Capture the cell that displays the provided text and extract its (x, y) central coordinate. 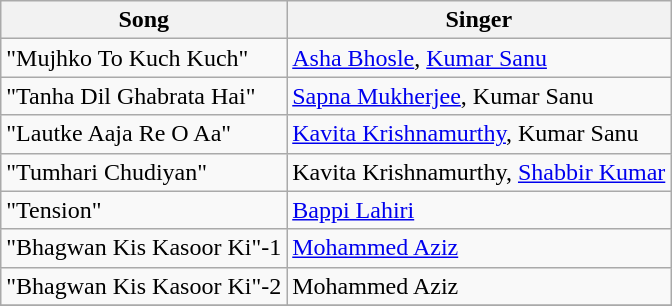
"Lautke Aaja Re O Aa" (144, 134)
Sapna Mukherjee, Kumar Sanu (479, 96)
Song (144, 20)
"Bhagwan Kis Kasoor Ki"-1 (144, 248)
Singer (479, 20)
"Tension" (144, 210)
"Bhagwan Kis Kasoor Ki"-2 (144, 286)
Kavita Krishnamurthy, Kumar Sanu (479, 134)
"Tumhari Chudiyan" (144, 172)
"Mujhko To Kuch Kuch" (144, 58)
"Tanha Dil Ghabrata Hai" (144, 96)
Kavita Krishnamurthy, Shabbir Kumar (479, 172)
Asha Bhosle, Kumar Sanu (479, 58)
Bappi Lahiri (479, 210)
